Return [X, Y] of the center of cell containing provided text 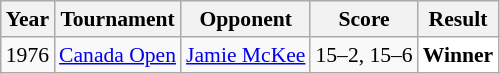
Result [458, 19]
Opponent [246, 19]
Tournament [118, 19]
Score [364, 19]
Canada Open [118, 55]
Winner [458, 55]
15–2, 15–6 [364, 55]
1976 [28, 55]
Year [28, 19]
Jamie McKee [246, 55]
